Scan for the cell matching the given text and deliver its (x, y) coordinate at center. 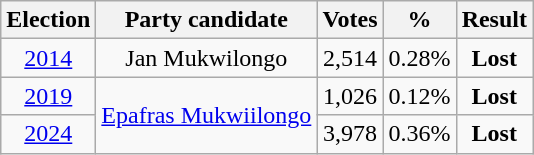
Election (48, 20)
3,978 (350, 134)
0.28% (420, 58)
Party candidate (206, 20)
2019 (48, 96)
1,026 (350, 96)
0.12% (420, 96)
Votes (350, 20)
Epafras Mukwiilongo (206, 115)
2,514 (350, 58)
Result (494, 20)
2024 (48, 134)
0.36% (420, 134)
2014 (48, 58)
% (420, 20)
Jan Mukwilongo (206, 58)
